Capture the cell that displays the provided text and extract its (X, Y) central coordinate. 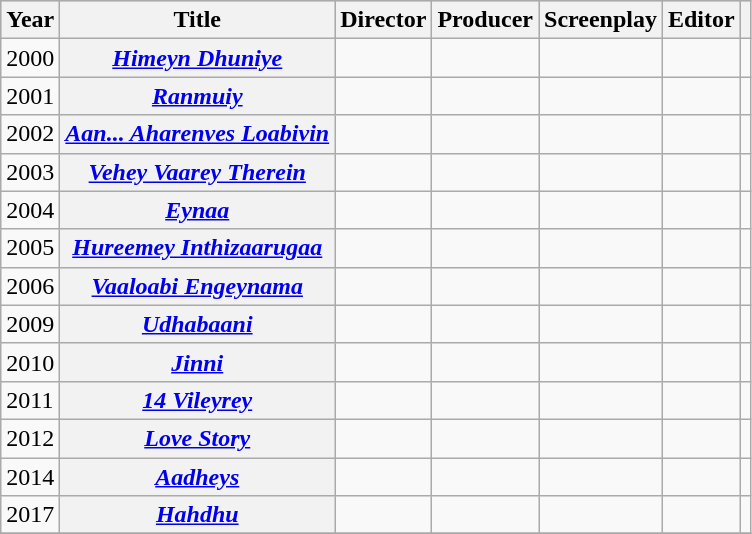
Vaaloabi Engeynama (198, 286)
Jinni (198, 362)
2003 (30, 172)
Year (30, 20)
Himeyn Dhuniye (198, 58)
Producer (486, 20)
2017 (30, 515)
2000 (30, 58)
2010 (30, 362)
14 Vileyrey (198, 400)
2014 (30, 477)
Hureemey Inthizaarugaa (198, 248)
2011 (30, 400)
Aan... Aharenves Loabivin (198, 134)
Aadheys (198, 477)
Eynaa (198, 210)
Screenplay (601, 20)
Udhabaani (198, 324)
2009 (30, 324)
2012 (30, 438)
Editor (701, 20)
Hahdhu (198, 515)
Love Story (198, 438)
Director (384, 20)
2005 (30, 248)
2006 (30, 286)
2002 (30, 134)
2004 (30, 210)
Title (198, 20)
Ranmuiy (198, 96)
2001 (30, 96)
Vehey Vaarey Therein (198, 172)
